From the cell containing the given text, extract its center point as (x, y) coordinate. 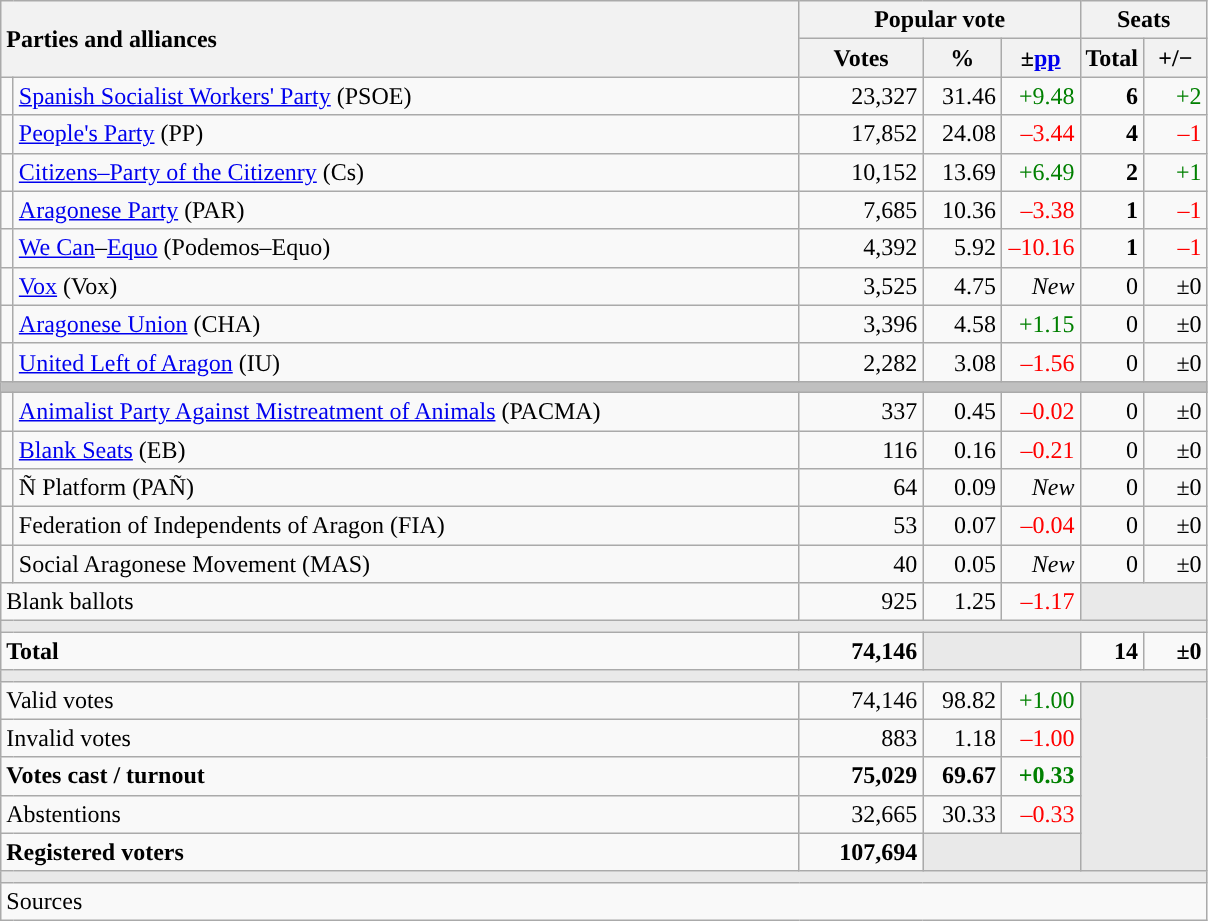
14 (1112, 651)
337 (861, 411)
0.05 (962, 564)
–0.02 (1040, 411)
32,665 (861, 814)
–1.00 (1040, 738)
+2 (1176, 96)
53 (861, 526)
Blank ballots (400, 602)
4.75 (962, 286)
6 (1112, 96)
Citizens–Party of the Citizenry (Cs) (406, 172)
Votes cast / turnout (400, 776)
1.18 (962, 738)
17,852 (861, 134)
Seats (1144, 20)
Votes (861, 58)
+1.15 (1040, 324)
Aragonese Party (PAR) (406, 210)
0.07 (962, 526)
23,327 (861, 96)
% (962, 58)
5.92 (962, 248)
United Left of Aragon (IU) (406, 362)
75,029 (861, 776)
+/− (1176, 58)
Parties and alliances (400, 39)
10,152 (861, 172)
+9.48 (1040, 96)
Registered voters (400, 852)
13.69 (962, 172)
1.25 (962, 602)
0.16 (962, 449)
Invalid votes (400, 738)
+0.33 (1040, 776)
Popular vote (940, 20)
10.36 (962, 210)
2 (1112, 172)
883 (861, 738)
3.08 (962, 362)
Federation of Independents of Aragon (FIA) (406, 526)
Abstentions (400, 814)
64 (861, 488)
925 (861, 602)
–3.44 (1040, 134)
30.33 (962, 814)
4 (1112, 134)
Social Aragonese Movement (MAS) (406, 564)
40 (861, 564)
31.46 (962, 96)
+6.49 (1040, 172)
+1 (1176, 172)
7,685 (861, 210)
Valid votes (400, 700)
4,392 (861, 248)
–0.04 (1040, 526)
4.58 (962, 324)
98.82 (962, 700)
0.45 (962, 411)
Sources (604, 901)
Aragonese Union (CHA) (406, 324)
+1.00 (1040, 700)
We Can–Equo (Podemos–Equo) (406, 248)
3,396 (861, 324)
Vox (Vox) (406, 286)
3,525 (861, 286)
–0.21 (1040, 449)
107,694 (861, 852)
–0.33 (1040, 814)
116 (861, 449)
–3.38 (1040, 210)
2,282 (861, 362)
24.08 (962, 134)
0.09 (962, 488)
Blank Seats (EB) (406, 449)
69.67 (962, 776)
Animalist Party Against Mistreatment of Animals (PACMA) (406, 411)
–1.17 (1040, 602)
–1.56 (1040, 362)
Ñ Platform (PAÑ) (406, 488)
±pp (1040, 58)
Spanish Socialist Workers' Party (PSOE) (406, 96)
People's Party (PP) (406, 134)
–10.16 (1040, 248)
